Return the (X, Y) coordinate for the center point of the cell that contains the specified text.  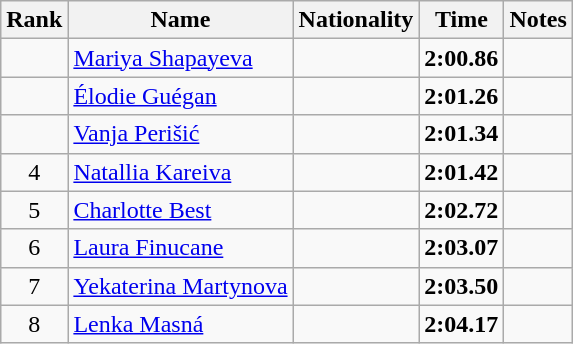
8 (34, 324)
Time (462, 20)
7 (34, 286)
Yekaterina Martynova (180, 286)
Notes (538, 20)
6 (34, 248)
Nationality (356, 20)
2:03.07 (462, 248)
2:00.86 (462, 58)
4 (34, 172)
2:01.42 (462, 172)
2:01.34 (462, 134)
Lenka Masná (180, 324)
Natallia Kareiva (180, 172)
Élodie Guégan (180, 96)
Mariya Shapayeva (180, 58)
Rank (34, 20)
Name (180, 20)
2:02.72 (462, 210)
2:03.50 (462, 286)
5 (34, 210)
Laura Finucane (180, 248)
2:04.17 (462, 324)
Charlotte Best (180, 210)
Vanja Perišić (180, 134)
2:01.26 (462, 96)
